Search for the cell housing the specified text and yield its [X, Y] center coordinate. 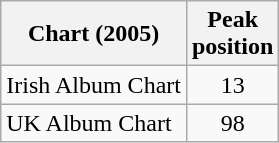
Chart (2005) [94, 34]
Peakposition [232, 34]
13 [232, 85]
Irish Album Chart [94, 85]
98 [232, 123]
UK Album Chart [94, 123]
